Detect which cell encompasses the target text, then output its [x, y] center coordinate. 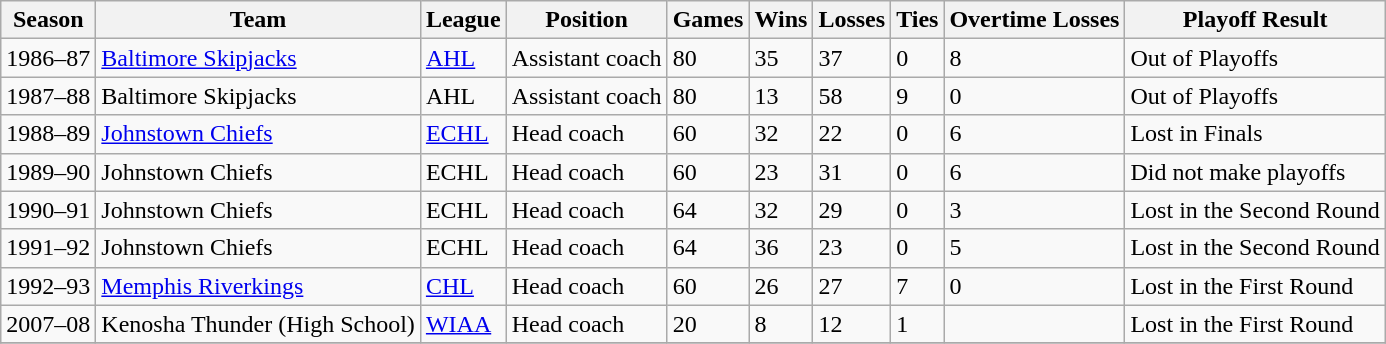
5 [1034, 248]
Season [48, 20]
Kenosha Thunder (High School) [258, 324]
1989–90 [48, 172]
Did not make playoffs [1255, 172]
1 [918, 324]
35 [781, 58]
CHL [463, 286]
Lost in Finals [1255, 134]
Overtime Losses [1034, 20]
9 [918, 96]
1986–87 [48, 58]
58 [852, 96]
League [463, 20]
22 [852, 134]
20 [708, 324]
31 [852, 172]
1992–93 [48, 286]
29 [852, 210]
12 [852, 324]
Ties [918, 20]
1991–92 [48, 248]
1990–91 [48, 210]
Playoff Result [1255, 20]
13 [781, 96]
1988–89 [48, 134]
Games [708, 20]
Position [586, 20]
36 [781, 248]
Memphis Riverkings [258, 286]
Losses [852, 20]
Team [258, 20]
1987–88 [48, 96]
37 [852, 58]
7 [918, 286]
3 [1034, 210]
Wins [781, 20]
26 [781, 286]
WIAA [463, 324]
2007–08 [48, 324]
27 [852, 286]
